Pinpoint the cell where the given text exists, returning its [X, Y] midpoint coordinate. 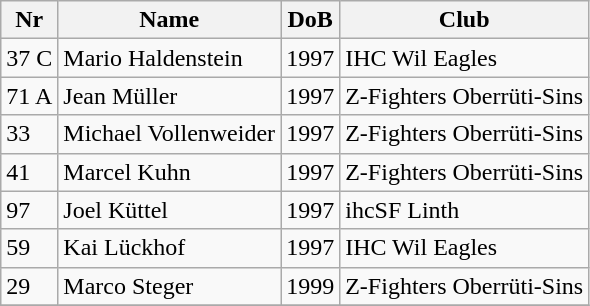
41 [30, 172]
59 [30, 248]
Mario Haldenstein [170, 58]
Michael Vollenweider [170, 134]
Joel Küttel [170, 210]
97 [30, 210]
Marco Steger [170, 286]
1999 [310, 286]
ihcSF Linth [464, 210]
Marcel Kuhn [170, 172]
Kai Lückhof [170, 248]
DoB [310, 20]
29 [30, 286]
33 [30, 134]
37 C [30, 58]
Jean Müller [170, 96]
71 A [30, 96]
Club [464, 20]
Nr [30, 20]
Name [170, 20]
